Identify which cell holds the provided text, then report its [X, Y] central coordinate. 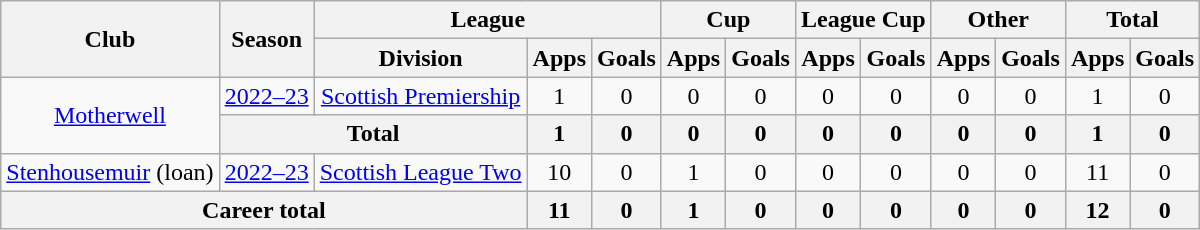
12 [1097, 210]
10 [559, 172]
League Cup [863, 20]
Career total [264, 210]
Scottish Premiership [420, 96]
Division [420, 58]
Other [998, 20]
Scottish League Two [420, 172]
League [488, 20]
Motherwell [110, 115]
Season [266, 39]
Stenhousemuir (loan) [110, 172]
Club [110, 39]
Cup [728, 20]
